Detect which cell encompasses the target text, then output its (x, y) center coordinate. 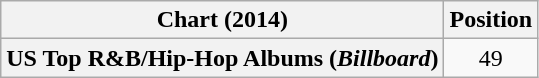
Chart (2014) (222, 20)
49 (491, 58)
US Top R&B/Hip-Hop Albums (Billboard) (222, 58)
Position (491, 20)
